For the text-containing cell, return its midpoint in [X, Y] coordinate format. 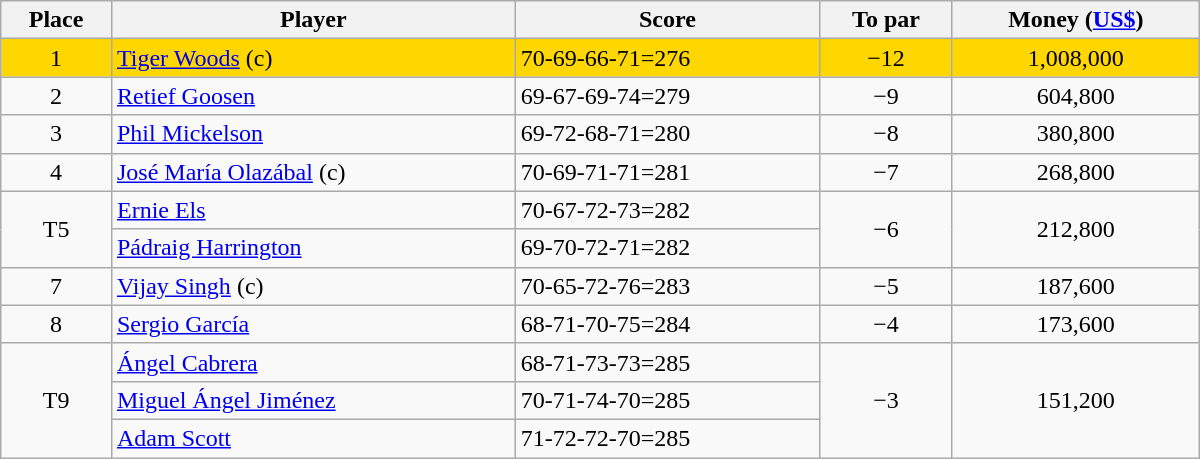
70-67-72-73=282 [667, 210]
69-72-68-71=280 [667, 134]
−8 [886, 134]
7 [56, 286]
71-72-72-70=285 [667, 438]
−3 [886, 400]
Ángel Cabrera [313, 362]
José María Olazábal (c) [313, 172]
−4 [886, 324]
To par [886, 20]
Sergio García [313, 324]
Money (US$) [1076, 20]
Score [667, 20]
268,800 [1076, 172]
4 [56, 172]
70-69-66-71=276 [667, 58]
151,200 [1076, 400]
T9 [56, 400]
187,600 [1076, 286]
69-67-69-74=279 [667, 96]
−12 [886, 58]
Vijay Singh (c) [313, 286]
Ernie Els [313, 210]
380,800 [1076, 134]
−5 [886, 286]
212,800 [1076, 229]
T5 [56, 229]
−6 [886, 229]
−9 [886, 96]
604,800 [1076, 96]
Place [56, 20]
70-69-71-71=281 [667, 172]
Player [313, 20]
Adam Scott [313, 438]
3 [56, 134]
173,600 [1076, 324]
Miguel Ángel Jiménez [313, 400]
69-70-72-71=282 [667, 248]
1,008,000 [1076, 58]
Tiger Woods (c) [313, 58]
Phil Mickelson [313, 134]
1 [56, 58]
68-71-73-73=285 [667, 362]
2 [56, 96]
Retief Goosen [313, 96]
70-65-72-76=283 [667, 286]
−7 [886, 172]
Pádraig Harrington [313, 248]
68-71-70-75=284 [667, 324]
70-71-74-70=285 [667, 400]
8 [56, 324]
